Scan for the cell matching the given text and deliver its (x, y) coordinate at center. 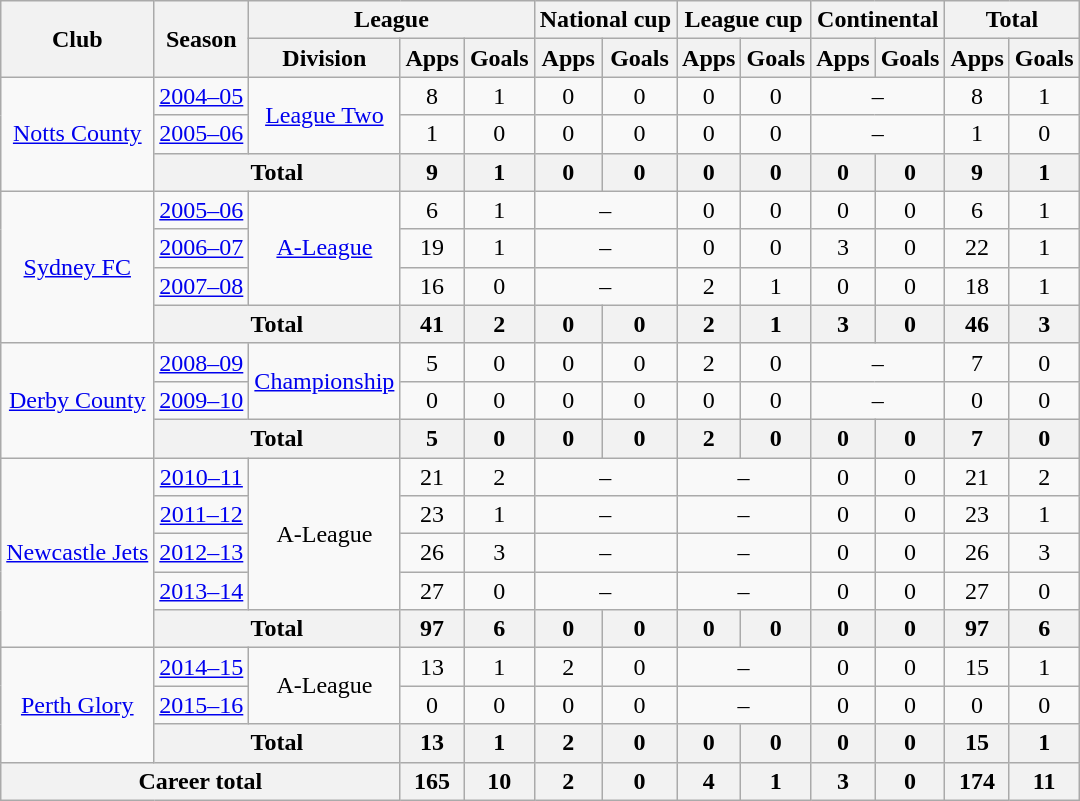
Club (78, 39)
22 (977, 248)
46 (977, 324)
League cup (744, 20)
National cup (605, 20)
165 (432, 781)
2015–16 (202, 705)
2007–08 (202, 286)
41 (432, 324)
Division (324, 58)
Notts County (78, 134)
League (392, 20)
2013–14 (202, 591)
11 (1044, 781)
Sydney FC (78, 267)
16 (432, 286)
2006–07 (202, 248)
18 (977, 286)
4 (709, 781)
Perth Glory (78, 705)
10 (499, 781)
2011–12 (202, 515)
2004–05 (202, 96)
Career total (200, 781)
League Two (324, 115)
Season (202, 39)
2014–15 (202, 667)
Continental (878, 20)
2012–13 (202, 553)
2010–11 (202, 477)
Championship (324, 381)
Derby County (78, 400)
Newcastle Jets (78, 553)
174 (977, 781)
2008–09 (202, 362)
2009–10 (202, 400)
19 (432, 248)
